From the cell containing the given text, extract its center point as [x, y] coordinate. 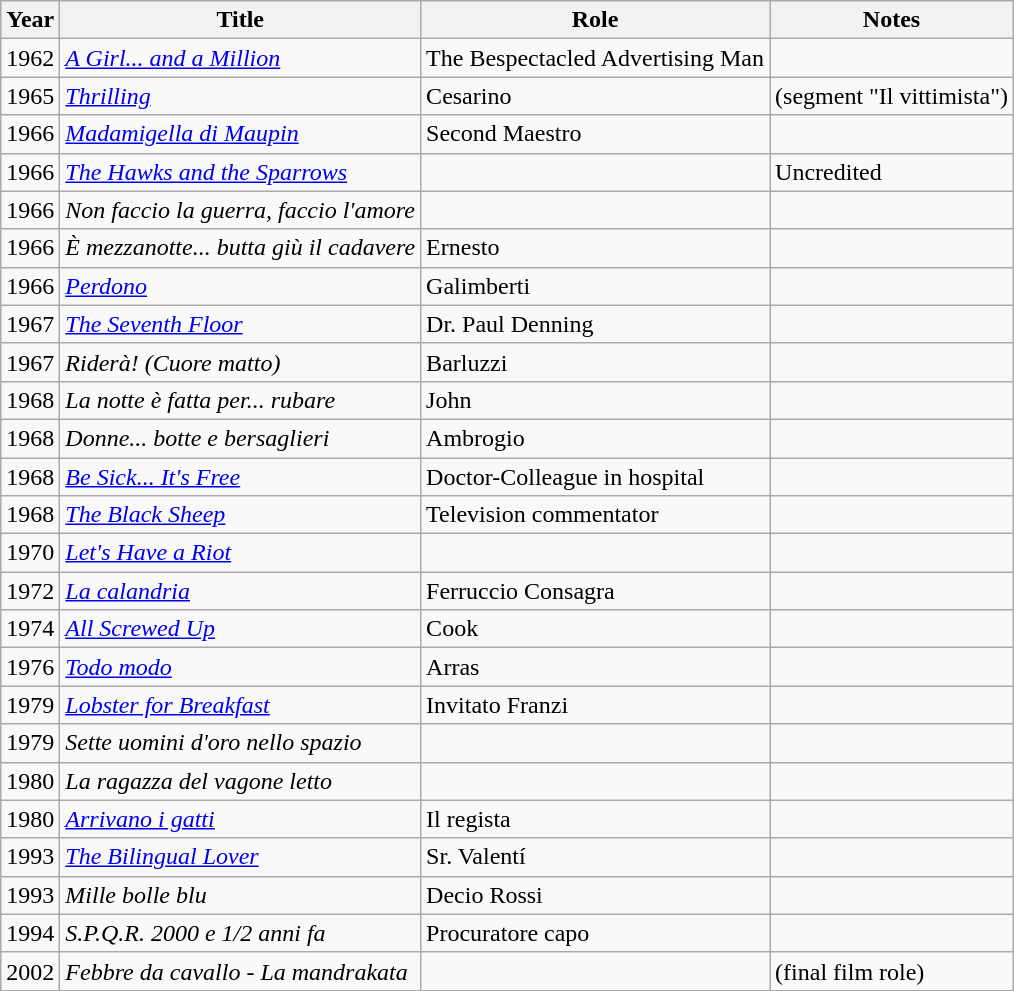
Todo modo [240, 667]
1974 [30, 629]
Sr. Valentí [596, 857]
Cook [596, 629]
Il regista [596, 819]
The Seventh Floor [240, 324]
La calandria [240, 591]
1962 [30, 58]
La notte è fatta per... rubare [240, 400]
Invitato Franzi [596, 705]
1972 [30, 591]
2002 [30, 971]
Arrivano i gatti [240, 819]
Uncredited [892, 172]
All Screwed Up [240, 629]
Decio Rossi [596, 895]
Second Maestro [596, 134]
Madamigella di Maupin [240, 134]
Arras [596, 667]
1965 [30, 96]
Cesarino [596, 96]
Non faccio la guerra, faccio l'amore [240, 210]
Ferruccio Consagra [596, 591]
The Hawks and the Sparrows [240, 172]
Lobster for Breakfast [240, 705]
Television commentator [596, 515]
Ambrogio [596, 438]
Ernesto [596, 248]
S.P.Q.R. 2000 e 1/2 anni fa [240, 933]
Mille bolle blu [240, 895]
Procuratore capo [596, 933]
Sette uomini d'oro nello spazio [240, 743]
Dr. Paul Denning [596, 324]
Riderà! (Cuore matto) [240, 362]
Let's Have a Riot [240, 553]
È mezzanotte... butta giù il cadavere [240, 248]
The Bilingual Lover [240, 857]
Title [240, 20]
Thrilling [240, 96]
(final film role) [892, 971]
1970 [30, 553]
A Girl... and a Million [240, 58]
Febbre da cavallo - La mandrakata [240, 971]
1994 [30, 933]
Donne... botte e bersaglieri [240, 438]
La ragazza del vagone letto [240, 781]
Year [30, 20]
Barluzzi [596, 362]
Role [596, 20]
John [596, 400]
(segment "Il vittimista") [892, 96]
The Bespectacled Advertising Man [596, 58]
1976 [30, 667]
Be Sick... It's Free [240, 477]
Perdono [240, 286]
Galimberti [596, 286]
Doctor-Colleague in hospital [596, 477]
Notes [892, 20]
The Black Sheep [240, 515]
